Find where the given text appears and provide that cell's center as [x, y] coordinate. 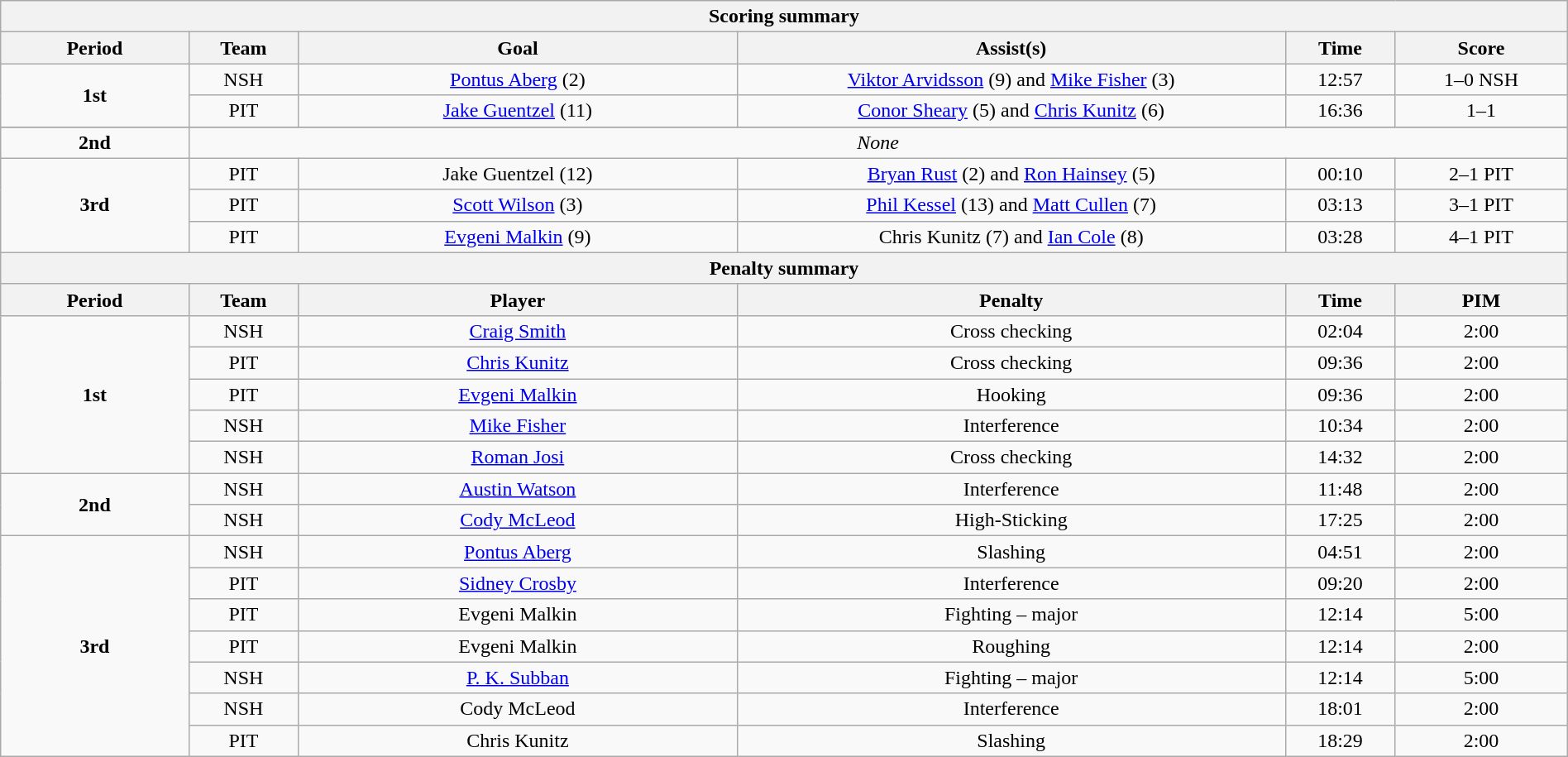
Assist(s) [1011, 48]
Pontus Aberg (2) [518, 79]
Phil Kessel (13) and Matt Cullen (7) [1011, 205]
00:10 [1340, 174]
Craig Smith [518, 331]
3–1 PIT [1481, 205]
Roughing [1011, 646]
Sidney Crosby [518, 583]
Player [518, 299]
Conor Sheary (5) and Chris Kunitz (6) [1011, 111]
Chris Kunitz (7) and Ian Cole (8) [1011, 237]
None [878, 142]
Pontus Aberg [518, 552]
12:57 [1340, 79]
10:34 [1340, 426]
Scott Wilson (3) [518, 205]
4–1 PIT [1481, 237]
Mike Fisher [518, 426]
03:28 [1340, 237]
04:51 [1340, 552]
Goal [518, 48]
2–1 PIT [1481, 174]
Jake Guentzel (12) [518, 174]
Evgeni Malkin (9) [518, 237]
Score [1481, 48]
Viktor Arvidsson (9) and Mike Fisher (3) [1011, 79]
18:01 [1340, 709]
Penalty summary [784, 268]
Roman Josi [518, 458]
Hooking [1011, 395]
17:25 [1340, 520]
Jake Guentzel (11) [518, 111]
18:29 [1340, 740]
02:04 [1340, 331]
Penalty [1011, 299]
03:13 [1340, 205]
High-Sticking [1011, 520]
Bryan Rust (2) and Ron Hainsey (5) [1011, 174]
11:48 [1340, 489]
Austin Watson [518, 489]
16:36 [1340, 111]
09:20 [1340, 583]
1–1 [1481, 111]
14:32 [1340, 458]
Scoring summary [784, 17]
P. K. Subban [518, 678]
1–0 NSH [1481, 79]
PIM [1481, 299]
